Pinpoint the cell where the given text exists, returning its [x, y] midpoint coordinate. 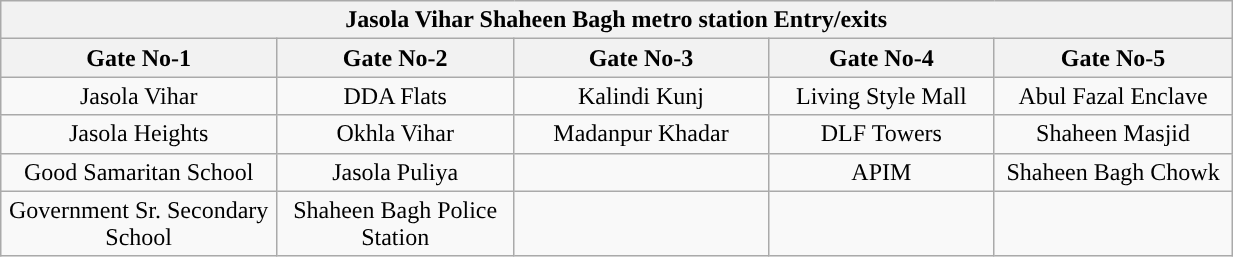
Shaheen Bagh Police Station [396, 224]
Jasola Puliya [396, 172]
Jasola Heights [139, 134]
Madanpur Khadar [642, 134]
Living Style Mall [881, 96]
Gate No-2 [396, 58]
Kalindi Kunj [642, 96]
Shaheen Masjid [1112, 134]
Shaheen Bagh Chowk [1112, 172]
Gate No-1 [139, 58]
Okhla Vihar [396, 134]
Government Sr. Secondary School [139, 224]
Gate No-5 [1112, 58]
APIM [881, 172]
Gate No-4 [881, 58]
Good Samaritan School [139, 172]
Jasola Vihar [139, 96]
Gate No-3 [642, 58]
DDA Flats [396, 96]
Abul Fazal Enclave [1112, 96]
Jasola Vihar Shaheen Bagh metro station Entry/exits [616, 20]
DLF Towers [881, 134]
